Capture the cell that displays the provided text and extract its [X, Y] central coordinate. 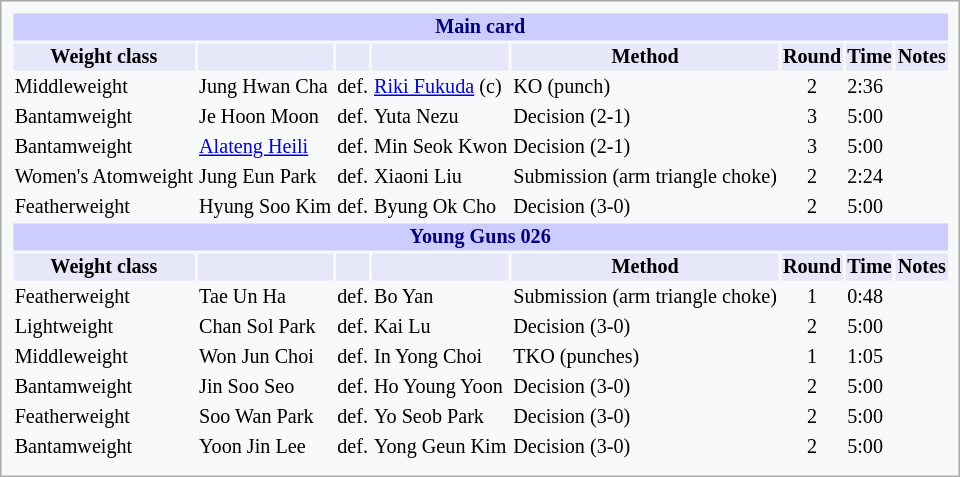
Xiaoni Liu [440, 176]
Young Guns 026 [480, 236]
Chan Sol Park [266, 326]
Yuta Nezu [440, 116]
Min Seok Kwon [440, 146]
2:24 [870, 176]
2:36 [870, 86]
Main card [480, 26]
Won Jun Choi [266, 356]
Ho Young Yoon [440, 386]
Jung Eun Park [266, 176]
Alateng Heili [266, 146]
Je Hoon Moon [266, 116]
Women's Atomweight [104, 176]
Kai Lu [440, 326]
Riki Fukuda (c) [440, 86]
Tae Un Ha [266, 296]
Yo Seob Park [440, 416]
1:05 [870, 356]
Jin Soo Seo [266, 386]
Jung Hwan Cha [266, 86]
Byung Ok Cho [440, 206]
In Yong Choi [440, 356]
Lightweight [104, 326]
Yoon Jin Lee [266, 446]
0:48 [870, 296]
Yong Geun Kim [440, 446]
KO (punch) [646, 86]
Soo Wan Park [266, 416]
Hyung Soo Kim [266, 206]
TKO (punches) [646, 356]
Bo Yan [440, 296]
